Return the [X, Y] coordinate for the center point of the cell that contains the specified text.  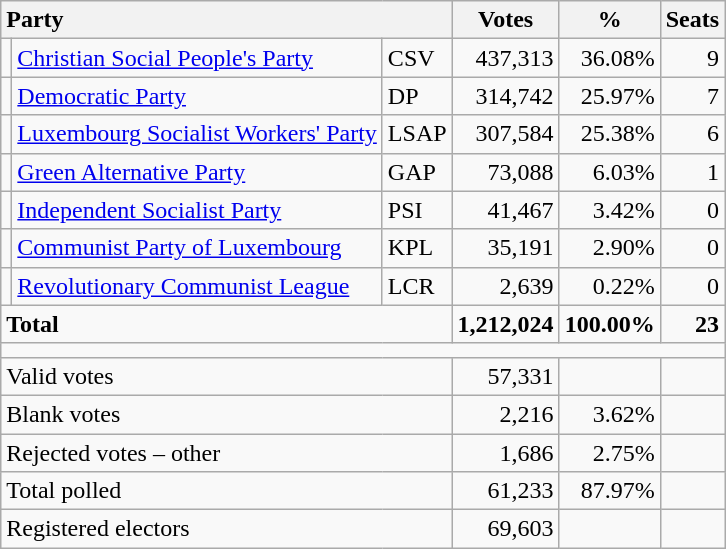
35,191 [506, 248]
CSV [417, 58]
3.42% [610, 210]
1 [692, 172]
1,686 [506, 453]
1,212,024 [506, 324]
7 [692, 96]
Blank votes [226, 414]
61,233 [506, 491]
LCR [417, 286]
314,742 [506, 96]
2,216 [506, 414]
87.97% [610, 491]
36.08% [610, 58]
Green Alternative Party [198, 172]
2.75% [610, 453]
23 [692, 324]
LSAP [417, 134]
Seats [692, 20]
307,584 [506, 134]
DP [417, 96]
6 [692, 134]
Rejected votes – other [226, 453]
PSI [417, 210]
Luxembourg Socialist Workers' Party [198, 134]
2,639 [506, 286]
Registered electors [226, 529]
% [610, 20]
Valid votes [226, 376]
69,603 [506, 529]
Votes [506, 20]
3.62% [610, 414]
25.97% [610, 96]
57,331 [506, 376]
Communist Party of Luxembourg [198, 248]
25.38% [610, 134]
Party [226, 20]
Christian Social People's Party [198, 58]
Revolutionary Communist League [198, 286]
2.90% [610, 248]
Democratic Party [198, 96]
Total polled [226, 491]
73,088 [506, 172]
KPL [417, 248]
GAP [417, 172]
Independent Socialist Party [198, 210]
9 [692, 58]
Total [226, 324]
437,313 [506, 58]
0.22% [610, 286]
41,467 [506, 210]
100.00% [610, 324]
6.03% [610, 172]
